Identify which cell holds the provided text, then report its [x, y] central coordinate. 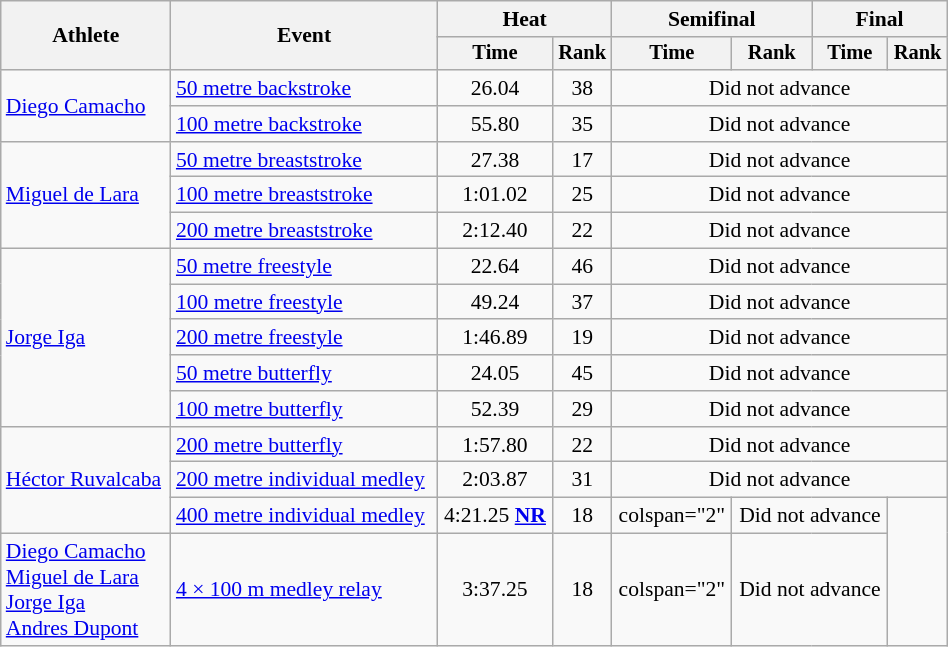
37 [582, 302]
Miguel de Lara [86, 196]
Final [880, 19]
100 metre breaststroke [304, 195]
1:01.02 [494, 195]
1:57.80 [494, 445]
4:21.25 NR [494, 516]
50 metre backstroke [304, 88]
52.39 [494, 409]
50 metre freestyle [304, 267]
2:12.40 [494, 231]
200 metre freestyle [304, 338]
17 [582, 160]
100 metre butterfly [304, 409]
Heat [524, 19]
Diego Camacho [86, 106]
22.64 [494, 267]
Diego Camacho Miguel de Lara Jorge IgaAndres Dupont [86, 590]
19 [582, 338]
400 metre individual medley [304, 516]
100 metre freestyle [304, 302]
4 × 100 m medley relay [304, 590]
100 metre backstroke [304, 124]
2:03.87 [494, 480]
Semifinal [712, 19]
46 [582, 267]
24.05 [494, 373]
1:46.89 [494, 338]
25 [582, 195]
3:37.25 [494, 590]
Event [304, 36]
31 [582, 480]
35 [582, 124]
55.80 [494, 124]
Héctor Ruvalcaba [86, 480]
Athlete [86, 36]
38 [582, 88]
49.24 [494, 302]
Jorge Iga [86, 338]
200 metre individual medley [304, 480]
50 metre breaststroke [304, 160]
27.38 [494, 160]
26.04 [494, 88]
45 [582, 373]
200 metre butterfly [304, 445]
200 metre breaststroke [304, 231]
50 metre butterfly [304, 373]
29 [582, 409]
